Locate the cell with the specified text and output its (x, y) center coordinate. 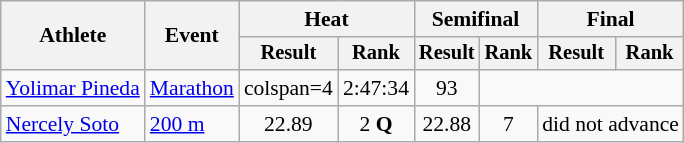
2 Q (376, 124)
did not advance (610, 124)
Yolimar Pineda (73, 88)
Athlete (73, 36)
7 (509, 124)
Heat (326, 19)
Semifinal (476, 19)
colspan=4 (288, 88)
Event (192, 36)
93 (447, 88)
22.89 (288, 124)
22.88 (447, 124)
2:47:34 (376, 88)
200 m (192, 124)
Marathon (192, 88)
Final (610, 19)
Nercely Soto (73, 124)
